For the text-containing cell, return its midpoint in (x, y) coordinate format. 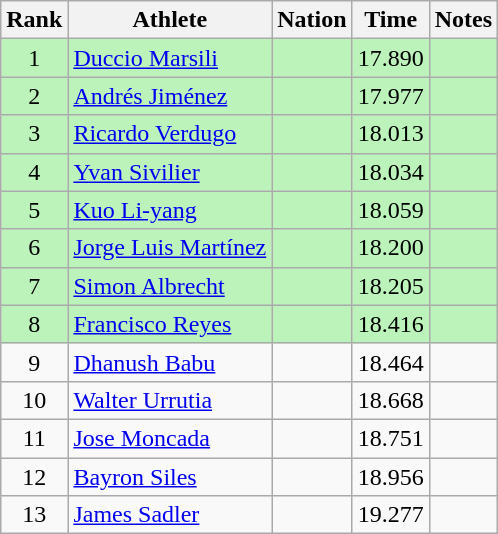
Andrés Jiménez (170, 96)
Notes (463, 20)
18.751 (390, 438)
11 (34, 438)
7 (34, 286)
Duccio Marsili (170, 58)
8 (34, 324)
Rank (34, 20)
18.464 (390, 362)
Francisco Reyes (170, 324)
James Sadler (170, 515)
2 (34, 96)
18.034 (390, 172)
Nation (312, 20)
17.977 (390, 96)
13 (34, 515)
17.890 (390, 58)
Dhanush Babu (170, 362)
Time (390, 20)
6 (34, 248)
18.059 (390, 210)
Ricardo Verdugo (170, 134)
18.668 (390, 400)
19.277 (390, 515)
Yvan Sivilier (170, 172)
1 (34, 58)
18.200 (390, 248)
9 (34, 362)
Walter Urrutia (170, 400)
18.416 (390, 324)
10 (34, 400)
Athlete (170, 20)
4 (34, 172)
Bayron Siles (170, 477)
Jorge Luis Martínez (170, 248)
18.205 (390, 286)
Jose Moncada (170, 438)
18.013 (390, 134)
Kuo Li-yang (170, 210)
Simon Albrecht (170, 286)
18.956 (390, 477)
3 (34, 134)
5 (34, 210)
12 (34, 477)
